Scan for the cell matching the given text and deliver its [x, y] coordinate at center. 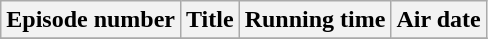
Air date [438, 20]
Running time [315, 20]
Episode number [91, 20]
Title [210, 20]
